Provide the [x, y] coordinate of the cell's center where the given text is located.  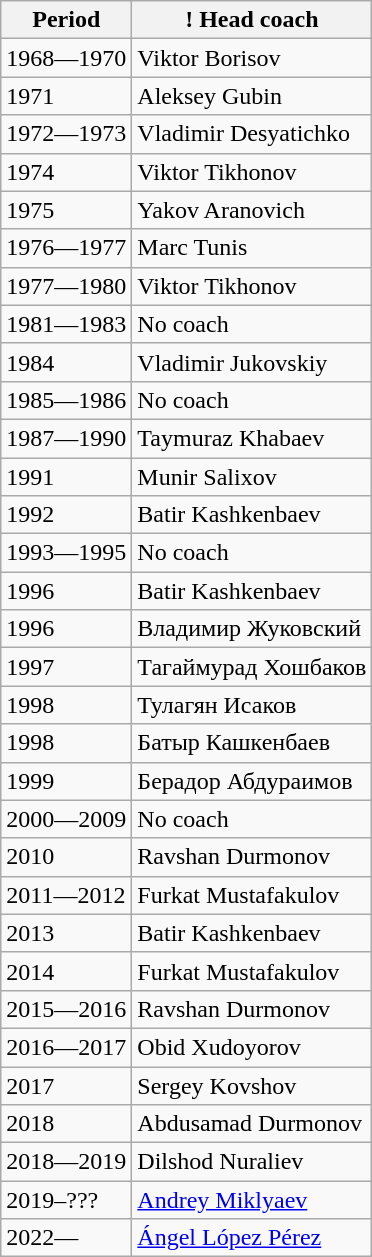
1991 [66, 477]
Dilshod Nuraliev [252, 1162]
Батыр Кашкенбаев [252, 743]
Yakov Aranovich [252, 210]
1976—1977 [66, 248]
2016—2017 [66, 1047]
2018—2019 [66, 1162]
1984 [66, 362]
Viktor Borisov [252, 58]
1968—1970 [66, 58]
1999 [66, 781]
Munir Salixov [252, 477]
2013 [66, 933]
Ángel López Pérez [252, 1238]
1977—1980 [66, 286]
1974 [66, 172]
2018 [66, 1124]
! Head coach [252, 20]
1972—1973 [66, 134]
Владимир Жуковский [252, 629]
Andrey Miklyaev [252, 1200]
2019–??? [66, 1200]
2011—2012 [66, 895]
1985—1986 [66, 400]
1987—1990 [66, 438]
Vladimir Desyatichko [252, 134]
Aleksey Gubin [252, 96]
Period [66, 20]
Abdusamad Durmonov [252, 1124]
2010 [66, 857]
Тулагян Исаков [252, 705]
Taymuraz Khabaev [252, 438]
1993—1995 [66, 553]
Obid Xudoyorov [252, 1047]
2014 [66, 971]
1992 [66, 515]
Sergey Kovshov [252, 1085]
2000—2009 [66, 819]
1997 [66, 667]
1971 [66, 96]
Тагаймурад Хошбаков [252, 667]
2022— [66, 1238]
2015—2016 [66, 1009]
1975 [66, 210]
Marc Tunis [252, 248]
Vladimir Jukovskiy [252, 362]
1981—1983 [66, 324]
2017 [66, 1085]
Берадор Абдураимов [252, 781]
